Output the (X, Y) coordinate of the center of the cell containing the given text.  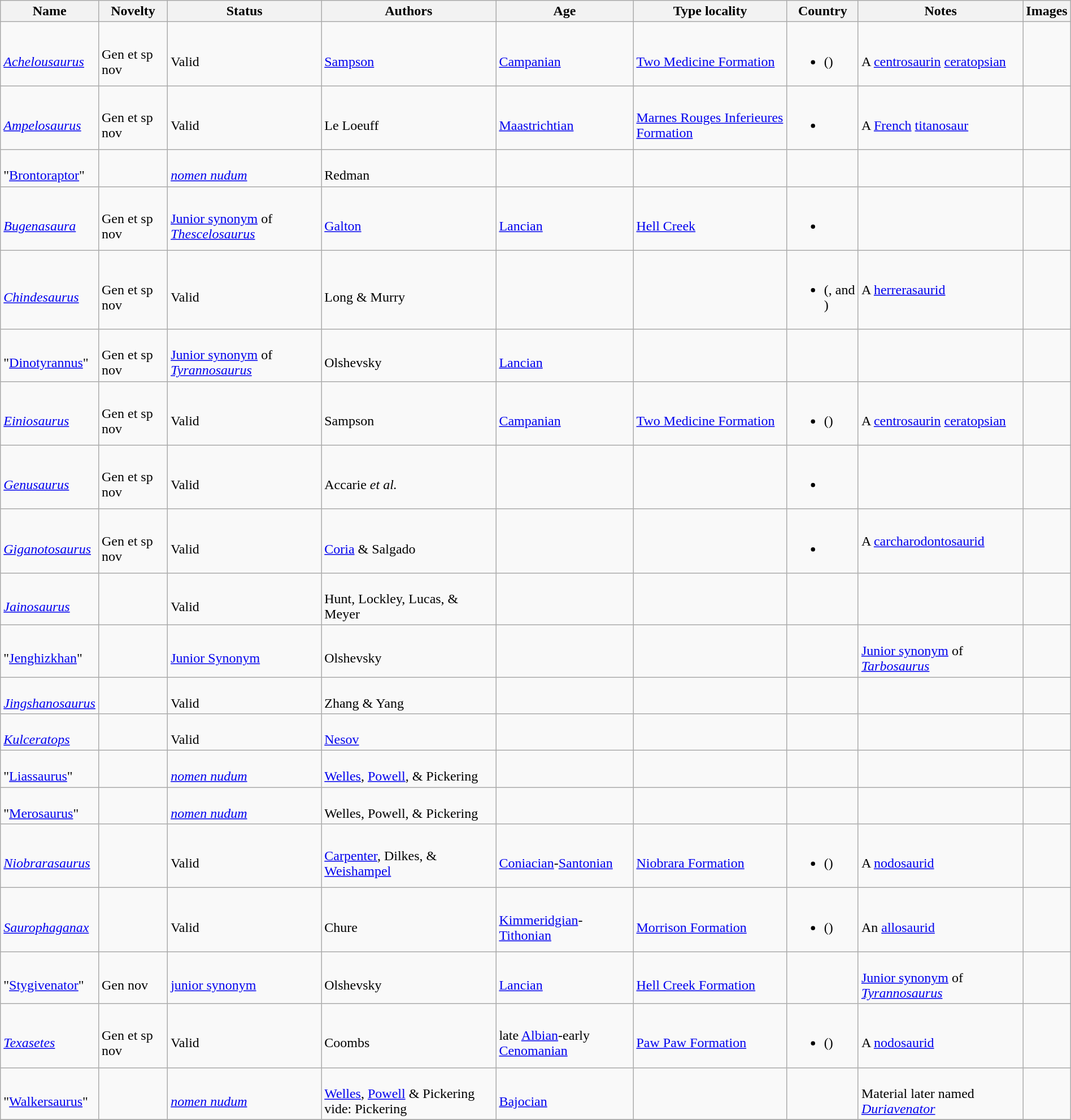
Status (245, 11)
Material later named Duriavenator (940, 1093)
"Walkersaurus" (50, 1093)
Einiosaurus (50, 413)
Name (50, 11)
Welles, Powell & Pickering vide: Pickering (409, 1093)
A herrerasaurid (940, 290)
Coria & Salgado (409, 541)
Hell Creek Formation (710, 978)
A French titanosaur (940, 117)
"Jenghizkhan" (50, 651)
"Stygivenator" (50, 978)
Chure (409, 919)
junior synonym (245, 978)
Kulceratops (50, 732)
"Liassaurus" (50, 769)
Coombs (409, 1036)
Authors (409, 11)
Le Loeuff (409, 117)
Notes (940, 11)
Hell Creek (710, 218)
late Albian-early Cenomanian (565, 1036)
Paw Paw Formation (710, 1036)
Zhang & Yang (409, 695)
Ampelosaurus (50, 117)
Bugenasaura (50, 218)
Coniacian-Santonian (565, 856)
Maastrichtian (565, 117)
An allosaurid (940, 919)
Kimmeridgian-Tithonian (565, 919)
Jainosaurus (50, 599)
"Brontoraptor" (50, 168)
(, and ) (822, 290)
Genusaurus (50, 477)
"Merosaurus" (50, 805)
Saurophaganax (50, 919)
Junior synonym of Thescelosaurus (245, 218)
Morrison Formation (710, 919)
Texasetes (50, 1036)
Jingshanosaurus (50, 695)
Gen nov (133, 978)
Age (565, 11)
Images (1047, 11)
"Dinotyrannus" (50, 355)
Carpenter, Dilkes, & Weishampel (409, 856)
Niobrara Formation (710, 856)
Marnes Rouges Inferieures Formation (710, 117)
Bajocian (565, 1093)
Junior Synonym (245, 651)
Galton (409, 218)
Long & Murry (409, 290)
Country (822, 11)
Chindesaurus (50, 290)
Redman (409, 168)
Type locality (710, 11)
Niobrarasaurus (50, 856)
Accarie et al. (409, 477)
Novelty (133, 11)
Nesov (409, 732)
A carcharodontosaurid (940, 541)
Achelousaurus (50, 54)
Giganotosaurus (50, 541)
Junior synonym of Tarbosaurus (940, 651)
Hunt, Lockley, Lucas, & Meyer (409, 599)
